Search for the cell housing the specified text and yield its (x, y) center coordinate. 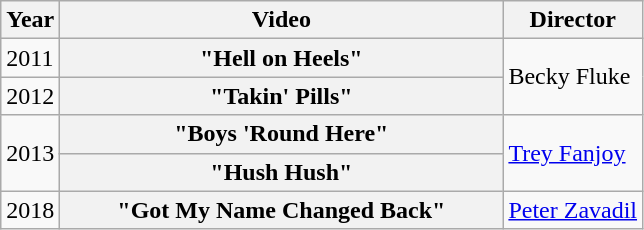
"Got My Name Changed Back" (282, 210)
Trey Fanjoy (573, 153)
Peter Zavadil (573, 210)
Video (282, 20)
2012 (30, 96)
"Boys 'Round Here" (282, 134)
Becky Fluke (573, 77)
2011 (30, 58)
Year (30, 20)
"Takin' Pills" (282, 96)
2013 (30, 153)
"Hush Hush" (282, 172)
Director (573, 20)
2018 (30, 210)
"Hell on Heels" (282, 58)
